For the text-containing cell, return its midpoint in [X, Y] coordinate format. 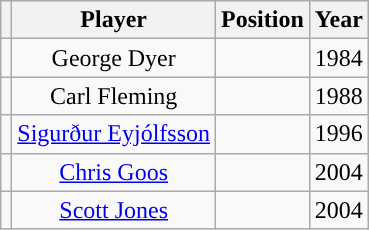
Year [338, 20]
Sigurður Eyjólfsson [114, 134]
Player [114, 20]
George Dyer [114, 58]
1996 [338, 134]
Chris Goos [114, 172]
Position [263, 20]
Scott Jones [114, 210]
1988 [338, 96]
Carl Fleming [114, 96]
1984 [338, 58]
